From the cell containing the given text, extract its center point as [X, Y] coordinate. 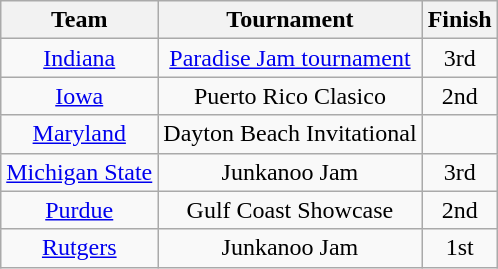
Maryland [80, 134]
Purdue [80, 210]
Gulf Coast Showcase [290, 210]
Paradise Jam tournament [290, 58]
Puerto Rico Clasico [290, 96]
Finish [460, 20]
Tournament [290, 20]
Indiana [80, 58]
Team [80, 20]
Iowa [80, 96]
Michigan State [80, 172]
Dayton Beach Invitational [290, 134]
1st [460, 248]
Rutgers [80, 248]
